From the cell containing the given text, extract its center point as [x, y] coordinate. 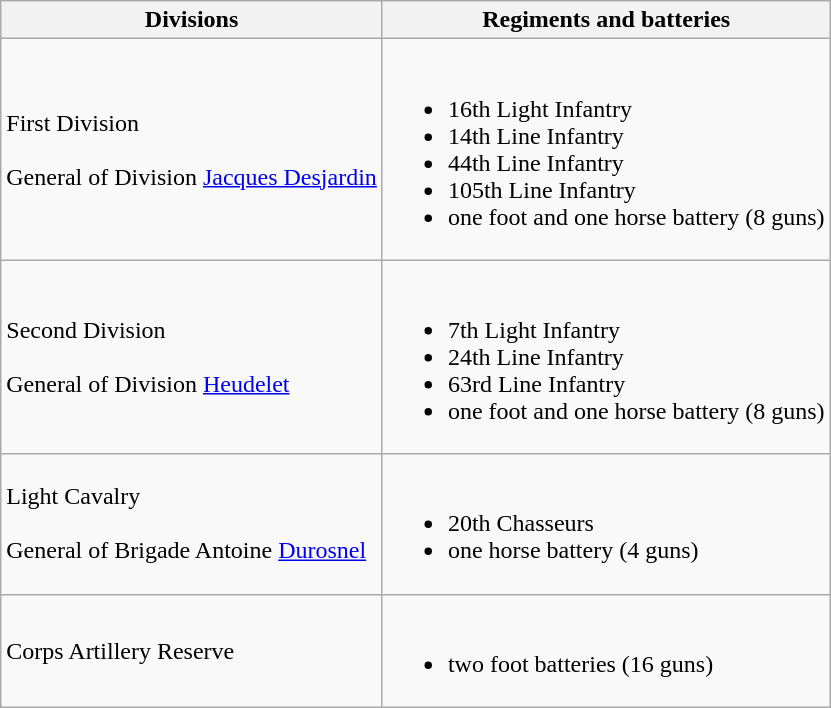
Corps Artillery Reserve [192, 650]
Light Cavalry General of Brigade Antoine Durosnel [192, 524]
20th Chasseursone horse battery (4 guns) [606, 524]
Second Division General of Division Heudelet [192, 357]
Divisions [192, 20]
7th Light Infantry24th Line Infantry63rd Line Infantryone foot and one horse battery (8 guns) [606, 357]
Regiments and batteries [606, 20]
16th Light Infantry14th Line Infantry44th Line Infantry105th Line Infantryone foot and one horse battery (8 guns) [606, 150]
First Division General of Division Jacques Desjardin [192, 150]
two foot batteries (16 guns) [606, 650]
